For the text-containing cell, return its midpoint in (X, Y) coordinate format. 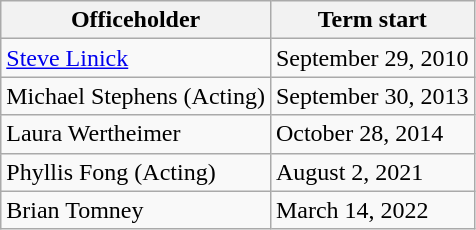
October 28, 2014 (372, 134)
March 14, 2022 (372, 210)
Michael Stephens (Acting) (136, 96)
September 29, 2010 (372, 58)
Laura Wertheimer (136, 134)
Phyllis Fong (Acting) (136, 172)
Steve Linick (136, 58)
Brian Tomney (136, 210)
August 2, 2021 (372, 172)
Officeholder (136, 20)
September 30, 2013 (372, 96)
Term start (372, 20)
